Output the [X, Y] coordinate of the center of the cell containing the given text.  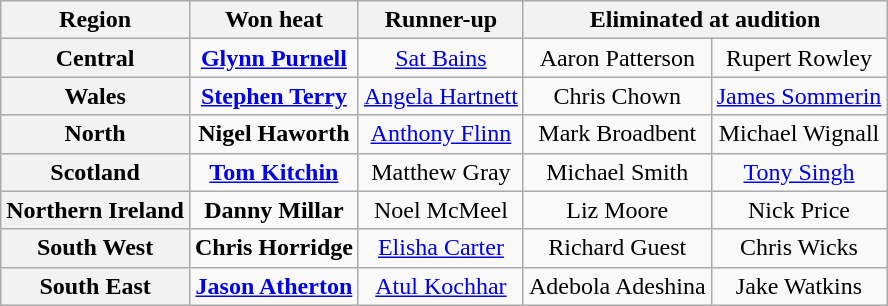
Adebola Adeshina [617, 286]
Tom Kitchin [274, 172]
Sat Bains [440, 58]
Northern Ireland [96, 210]
Nick Price [799, 210]
Michael Smith [617, 172]
Glynn Purnell [274, 58]
Mark Broadbent [617, 134]
Runner-up [440, 20]
Wales [96, 96]
Michael Wignall [799, 134]
Eliminated at audition [704, 20]
Jason Atherton [274, 286]
Danny Millar [274, 210]
Angela Hartnett [440, 96]
Central [96, 58]
Tony Singh [799, 172]
Atul Kochhar [440, 286]
South West [96, 248]
Stephen Terry [274, 96]
Liz Moore [617, 210]
Chris Wicks [799, 248]
South East [96, 286]
Aaron Patterson [617, 58]
Rupert Rowley [799, 58]
Won heat [274, 20]
Region [96, 20]
Scotland [96, 172]
Jake Watkins [799, 286]
Nigel Haworth [274, 134]
Matthew Gray [440, 172]
Chris Horridge [274, 248]
North [96, 134]
Chris Chown [617, 96]
Anthony Flinn [440, 134]
Noel McMeel [440, 210]
James Sommerin [799, 96]
Richard Guest [617, 248]
Elisha Carter [440, 248]
